Locate the cell with the specified text and output its (X, Y) center coordinate. 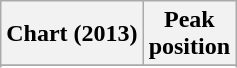
Peakposition (189, 34)
Chart (2013) (72, 34)
